Search for the cell housing the specified text and yield its (x, y) center coordinate. 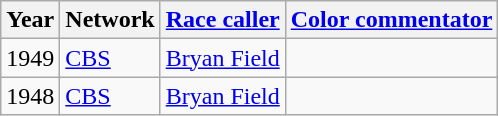
Color commentator (392, 20)
Network (110, 20)
1949 (30, 58)
Race caller (222, 20)
1948 (30, 96)
Year (30, 20)
